Search for the cell housing the specified text and yield its [x, y] center coordinate. 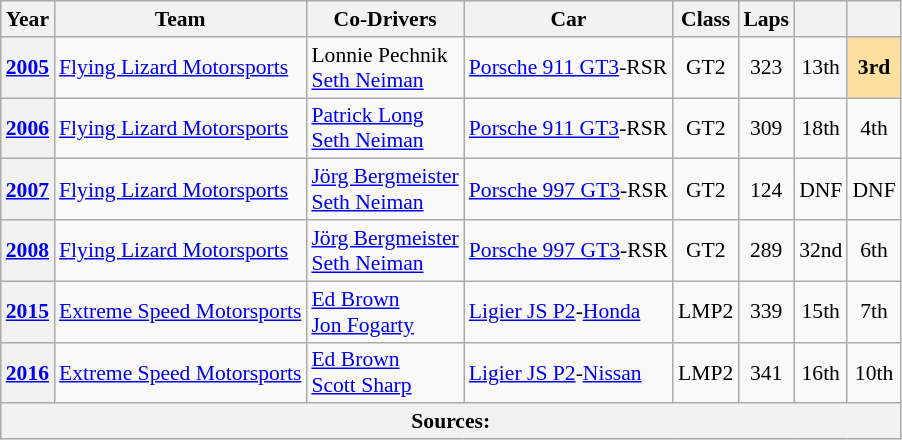
13th [820, 68]
323 [766, 68]
Ed Brown Jon Fogarty [384, 312]
32nd [820, 250]
6th [874, 250]
Ligier JS P2-Honda [568, 312]
Co-Drivers [384, 19]
15th [820, 312]
Ligier JS P2-Nissan [568, 372]
4th [874, 128]
341 [766, 372]
Class [706, 19]
289 [766, 250]
Sources: [451, 422]
2008 [28, 250]
339 [766, 312]
Lonnie Pechnik Seth Neiman [384, 68]
Ed Brown Scott Sharp [384, 372]
124 [766, 190]
2005 [28, 68]
7th [874, 312]
309 [766, 128]
2015 [28, 312]
Year [28, 19]
3rd [874, 68]
Team [180, 19]
Laps [766, 19]
2007 [28, 190]
16th [820, 372]
Patrick Long Seth Neiman [384, 128]
10th [874, 372]
Car [568, 19]
2016 [28, 372]
18th [820, 128]
2006 [28, 128]
